Return the [x, y] coordinate for the center point of the cell that contains the specified text.  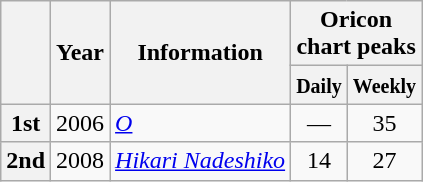
35 [384, 123]
Information [200, 52]
2nd [26, 161]
2006 [80, 123]
Year [80, 52]
— [320, 123]
Weekly [384, 85]
14 [320, 161]
Daily [320, 85]
Oricon chart peaks [356, 34]
O [200, 123]
2008 [80, 161]
Hikari Nadeshiko [200, 161]
1st [26, 123]
27 [384, 161]
